Search for the cell housing the specified text and yield its [x, y] center coordinate. 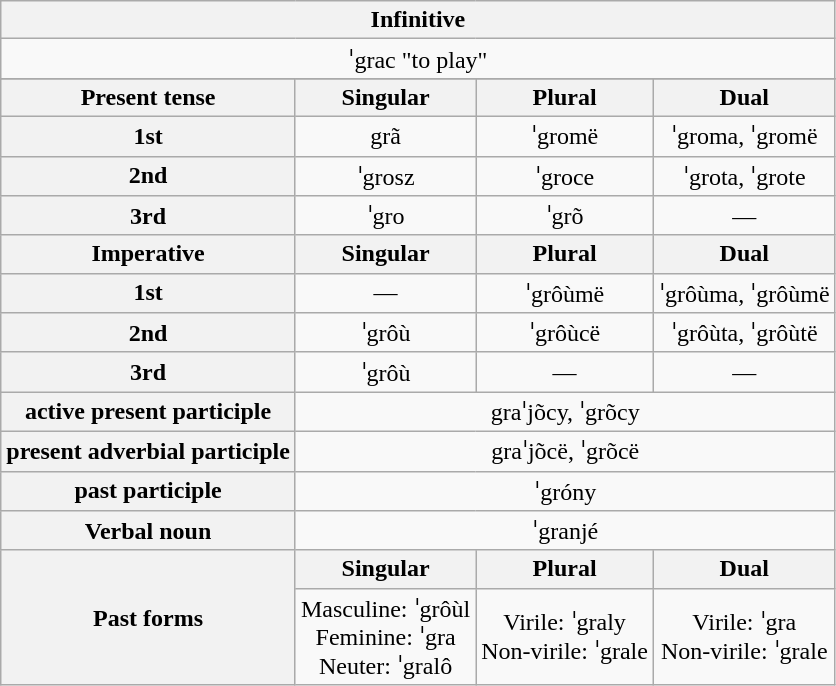
Masculine: ˈgrôùlFeminine: ˈgraNeuter: ˈgralô [385, 636]
ˈgróny [565, 491]
ˈgrôùta, ˈgrôùtë [744, 333]
Virile: ˈgralyNon-virile: ˈgrale [565, 636]
active present participle [148, 412]
ˈgrõ [565, 216]
ˈgrôùma, ˈgrôùmë [744, 293]
Infinitive [418, 20]
graˈjõcy, ˈgrõcy [565, 412]
Virile: ˈgraNon-virile: ˈgrale [744, 636]
ˈgromë [565, 136]
past participle [148, 491]
ˈgrosz [385, 176]
Verbal noun [148, 531]
grã [385, 136]
graˈjõcë, ˈgrõcë [565, 451]
ˈgro [385, 216]
ˈgranjé [565, 531]
present adverbial participle [148, 451]
Present tense [148, 97]
ˈgrôùcë [565, 333]
Past forms [148, 618]
ˈgroma, ˈgromë [744, 136]
ˈgrota, ˈgrote [744, 176]
ˈgrac "to play" [418, 59]
Imperative [148, 254]
ˈgrôùmë [565, 293]
ˈgroce [565, 176]
